For the text-containing cell, return its midpoint in [X, Y] coordinate format. 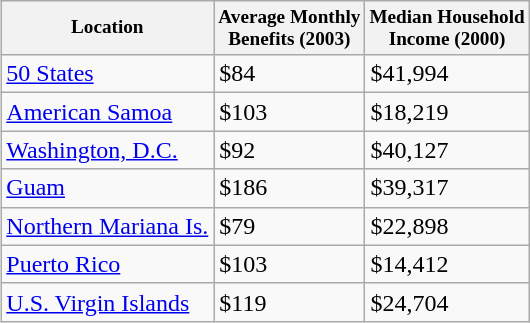
$186 [290, 188]
$40,127 [447, 150]
American Samoa [108, 112]
$84 [290, 74]
$119 [290, 302]
Median HouseholdIncome (2000) [447, 28]
$22,898 [447, 226]
$41,994 [447, 74]
$92 [290, 150]
U.S. Virgin Islands [108, 302]
Washington, D.C. [108, 150]
$14,412 [447, 264]
Location [108, 28]
$24,704 [447, 302]
Puerto Rico [108, 264]
$18,219 [447, 112]
$79 [290, 226]
Guam [108, 188]
$39,317 [447, 188]
Average MonthlyBenefits (2003) [290, 28]
50 States [108, 74]
Northern Mariana Is. [108, 226]
